Return [X, Y] of the center of cell containing provided text 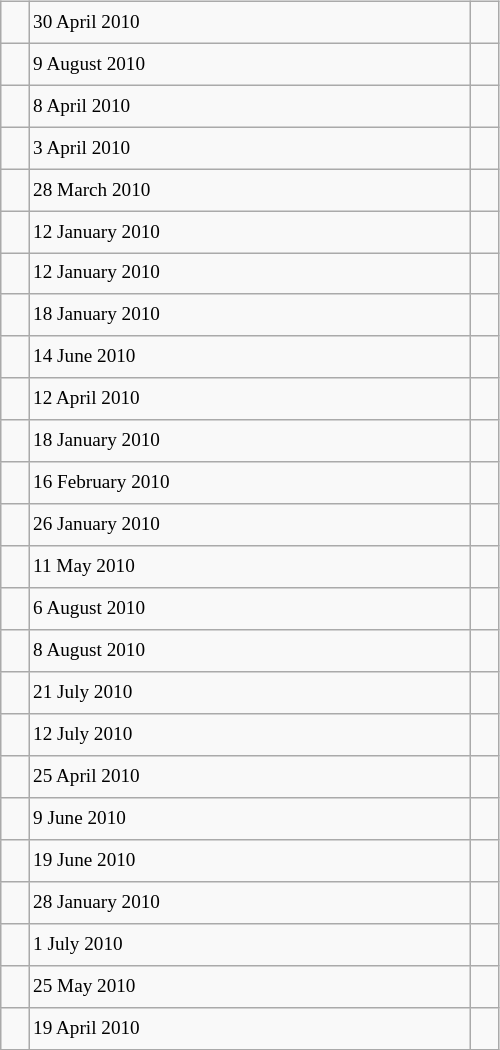
9 August 2010 [249, 64]
28 January 2010 [249, 902]
26 January 2010 [249, 525]
30 April 2010 [249, 22]
12 April 2010 [249, 399]
21 July 2010 [249, 693]
12 July 2010 [249, 735]
25 May 2010 [249, 986]
19 June 2010 [249, 861]
25 April 2010 [249, 777]
11 May 2010 [249, 567]
14 June 2010 [249, 357]
8 August 2010 [249, 651]
9 June 2010 [249, 819]
19 April 2010 [249, 1028]
6 August 2010 [249, 609]
8 April 2010 [249, 106]
16 February 2010 [249, 483]
3 April 2010 [249, 148]
28 March 2010 [249, 190]
1 July 2010 [249, 944]
